Find where the given text appears and provide that cell's center as [X, Y] coordinate. 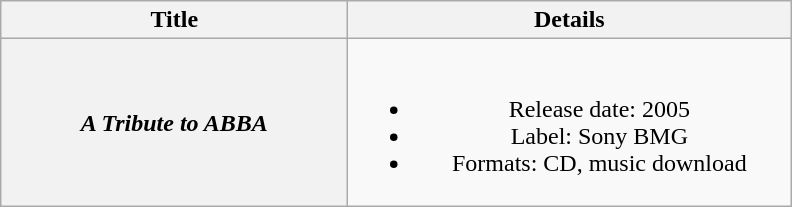
Title [174, 20]
Release date: 2005Label: Sony BMGFormats: CD, music download [570, 122]
Details [570, 20]
A Tribute to ABBA [174, 122]
